Pinpoint the cell where the given text exists, returning its (X, Y) midpoint coordinate. 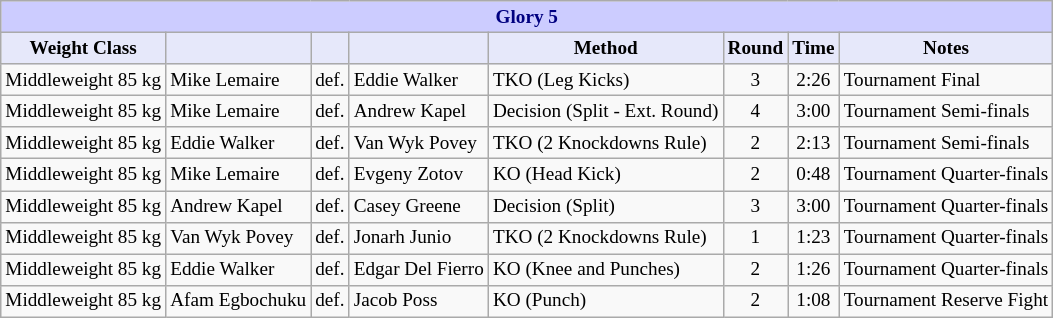
Decision (Split) (606, 206)
2:13 (814, 143)
Decision (Split - Ext. Round) (606, 111)
KO (Punch) (606, 301)
KO (Knee and Punches) (606, 270)
TKO (Leg Kicks) (606, 80)
Round (756, 48)
Jonarh Junio (418, 238)
Edgar Del Fierro (418, 270)
KO (Head Kick) (606, 175)
Method (606, 48)
Jacob Poss (418, 301)
1:23 (814, 238)
Weight Class (84, 48)
1:08 (814, 301)
Casey Greene (418, 206)
Notes (946, 48)
0:48 (814, 175)
Tournament Reserve Fight (946, 301)
1 (756, 238)
Glory 5 (527, 17)
1:26 (814, 270)
Afam Egbochuku (238, 301)
4 (756, 111)
Evgeny Zotov (418, 175)
2:26 (814, 80)
Time (814, 48)
Tournament Final (946, 80)
